Pinpoint the cell where the given text exists, returning its [x, y] midpoint coordinate. 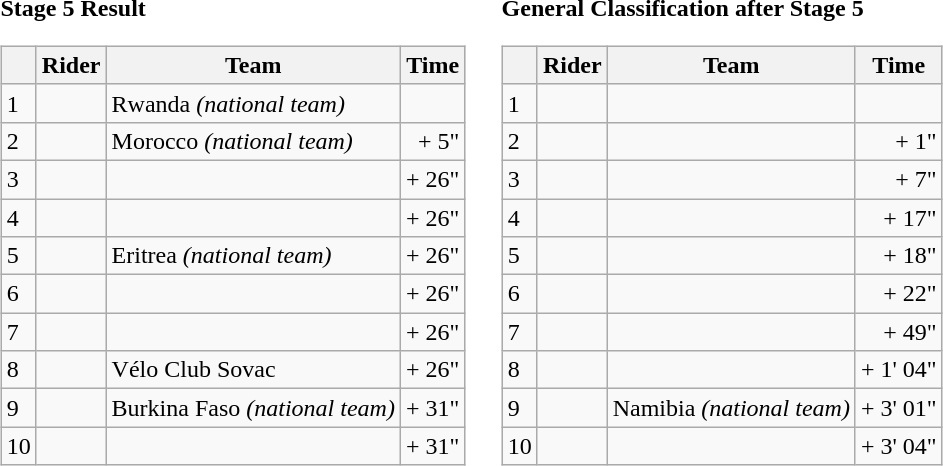
+ 18" [898, 256]
Eritrea (national team) [253, 256]
Burkina Faso (national team) [253, 408]
+ 17" [898, 217]
+ 1' 04" [898, 370]
+ 22" [898, 294]
+ 1" [898, 141]
+ 3' 01" [898, 408]
Vélo Club Sovac [253, 370]
Morocco (national team) [253, 141]
+ 7" [898, 179]
+ 49" [898, 332]
+ 5" [432, 141]
+ 3' 04" [898, 446]
Rwanda (national team) [253, 103]
Namibia (national team) [731, 408]
